Find where the given text appears and provide that cell's center as [X, Y] coordinate. 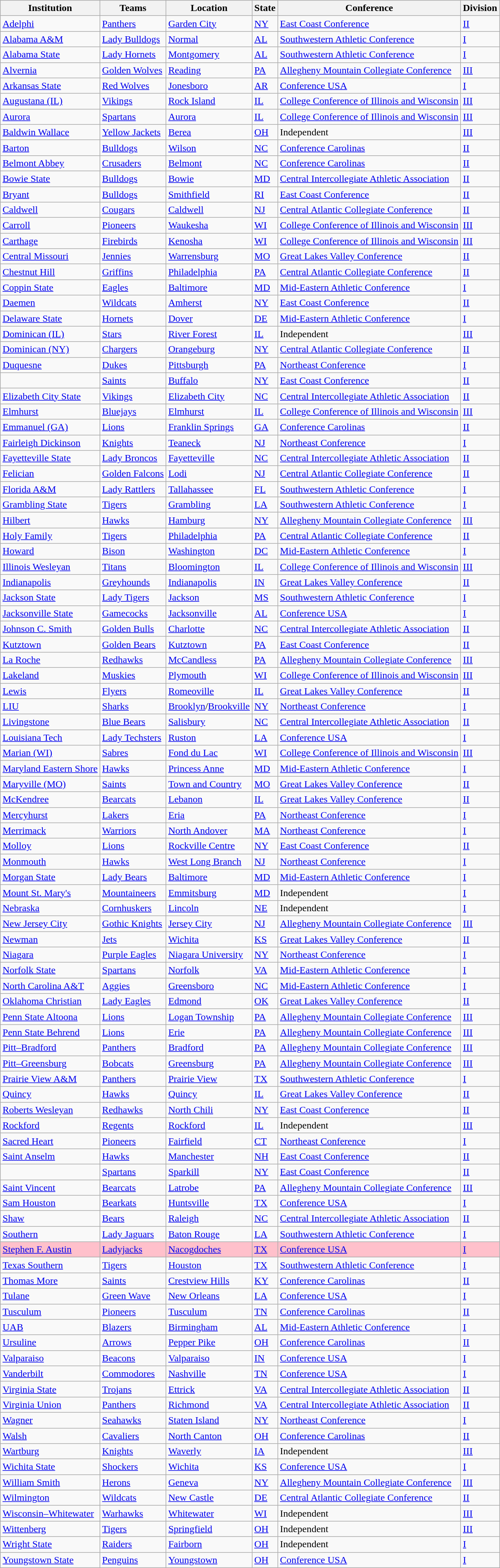
Central Missouri [50, 256]
Reading [209, 70]
Bluejays [133, 411]
Pepper Pike [209, 1343]
Lady Tigers [133, 598]
Lady Broncos [133, 458]
Eria [209, 815]
Wartburg [50, 1451]
Fairborn [209, 1544]
Wagner [50, 1420]
Grambling State [50, 505]
Teaneck [209, 442]
Amherst [209, 303]
Penguins [133, 1560]
Teams [133, 8]
McCandless [209, 660]
North Carolina A&T [50, 986]
Ladyjacks [133, 1250]
Arrows [133, 1343]
Lewis [50, 691]
Johnson C. Smith [50, 629]
Golden Wolves [133, 70]
KY [265, 1281]
Jonesboro [209, 86]
Cougars [133, 210]
Crusaders [133, 163]
Bobcats [133, 1063]
OK [265, 1001]
CT [265, 1141]
Golden Bears [133, 644]
Lakers [133, 815]
William Smith [50, 1482]
Trojans [133, 1389]
Bowie [209, 179]
Cornhuskers [133, 908]
Nacogdoches [209, 1250]
Shaw [50, 1219]
New Orleans [209, 1296]
Smithfield [209, 194]
Bloomington [209, 567]
Dover [209, 318]
Emmitsburg [209, 892]
Brooklyn/Brookville [209, 707]
Houston [209, 1265]
Wright State [50, 1544]
NH [265, 1156]
Ettrick [209, 1389]
Texas Southern [50, 1265]
Bradford [209, 1048]
Lady Rattlers [133, 489]
Bowie State [50, 179]
Elizabeth City [209, 396]
Wilson [209, 148]
Delaware State [50, 318]
Chargers [133, 349]
Regents [133, 1125]
Jacksonville [209, 613]
North Canton [209, 1435]
Edmond [209, 1001]
Dominican (NY) [50, 349]
Romeoville [209, 691]
Herons [133, 1482]
Hamburg [209, 520]
Penn State Altoona [50, 1017]
Sam Houston [50, 1203]
Institution [50, 8]
Oklahoma Christian [50, 1001]
Sharks [133, 707]
Springfield [209, 1529]
Daemen [50, 303]
IA [265, 1451]
Hornets [133, 318]
Walsh [50, 1435]
Emmanuel (GA) [50, 427]
Saint Anselm [50, 1156]
Ursuline [50, 1343]
Gothic Knights [133, 923]
Kenosha [209, 241]
Eagles [133, 287]
Location [209, 8]
Chestnut Hill [50, 272]
Garden City [209, 24]
Jackson State [50, 598]
Jacksonville State [50, 613]
New Jersey City [50, 923]
Greensboro [209, 986]
Carroll [50, 225]
Duquesne [50, 365]
Titans [133, 567]
Dukes [133, 365]
Carthage [50, 241]
Shockers [133, 1467]
River Forest [209, 334]
Vanderbilt [50, 1374]
Illinois Wesleyan [50, 567]
Hilbert [50, 520]
FL [265, 489]
Merrimack [50, 830]
Pittsburgh [209, 365]
Adelphi [50, 24]
Warriors [133, 830]
Tulane [50, 1296]
Greyhounds [133, 582]
Rockville Centre [209, 846]
Wilmington [50, 1498]
Molloy [50, 846]
Prairie View A&M [50, 1079]
Seahawks [133, 1420]
Livingstone [50, 722]
Normal [209, 39]
Geneva [209, 1482]
Whitewater [209, 1513]
Raleigh [209, 1219]
Youngstown [209, 1560]
Fayetteville [209, 458]
Wisconsin–Whitewater [50, 1513]
Fayetteville State [50, 458]
Lady Techsters [133, 738]
Manchester [209, 1156]
Red Wolves [133, 86]
Staten Island [209, 1420]
Conference [369, 8]
MA [265, 830]
Washington [209, 551]
Southern [50, 1234]
Logan Township [209, 1017]
Orangeburg [209, 349]
Lady Bulldogs [133, 39]
Alabama State [50, 55]
Florida A&M [50, 489]
Sacred Heart [50, 1141]
Nashville [209, 1374]
North Chili [209, 1110]
NE [265, 908]
Sparkill [209, 1172]
Lincoln [209, 908]
Yellow Jackets [133, 132]
Barton [50, 148]
Morgan State [50, 877]
UAB [50, 1327]
Stars [133, 334]
Lady Bears [133, 877]
Elizabeth City State [50, 396]
Tallahassee [209, 489]
Prairie View [209, 1079]
Lady Jaguars [133, 1234]
Franklin Springs [209, 427]
AR [265, 86]
Blazers [133, 1327]
Gamecocks [133, 613]
LIU [50, 707]
Waverly [209, 1451]
New Castle [209, 1498]
Fairleigh Dickinson [50, 442]
Lebanon [209, 799]
Bears [133, 1219]
Greensburg [209, 1063]
Aggies [133, 986]
Monmouth [50, 861]
Wichita State [50, 1467]
Division [480, 8]
Pitt–Bradford [50, 1048]
Birmingham [209, 1327]
Raiders [133, 1544]
Buffalo [209, 380]
Erie [209, 1032]
Marian (WI) [50, 753]
La Roche [50, 660]
Thomas More [50, 1281]
Green Wave [133, 1296]
Muskies [133, 675]
Nebraska [50, 908]
Maryville (MO) [50, 784]
Jackson [209, 598]
Louisiana Tech [50, 738]
Lady Hornets [133, 55]
DC [265, 551]
Salisbury [209, 722]
RI [265, 194]
Flyers [133, 691]
North Andover [209, 830]
Niagara University [209, 955]
Baldwin Wallace [50, 132]
Latrobe [209, 1188]
Jersey City [209, 923]
Sabres [133, 753]
Youngstown State [50, 1560]
Virginia State [50, 1389]
Wittenberg [50, 1529]
MS [265, 598]
Lady Eagles [133, 1001]
Belmont [209, 163]
Richmond [209, 1405]
Cavaliers [133, 1435]
Ruston [209, 738]
Charlotte [209, 629]
Jennies [133, 256]
Bison [133, 551]
Norfolk State [50, 970]
Lodi [209, 474]
Dominican (IL) [50, 334]
Norfolk [209, 970]
Alabama A&M [50, 39]
Grambling [209, 505]
Mount St. Mary's [50, 892]
Arkansas State [50, 86]
Town and Country [209, 784]
Maryland Eastern Shore [50, 769]
State [265, 8]
Golden Bulls [133, 629]
Augustana (IL) [50, 101]
GA [265, 427]
Plymouth [209, 675]
Saint Vincent [50, 1188]
Golden Falcons [133, 474]
Bearkats [133, 1203]
Huntsville [209, 1203]
Holy Family [50, 536]
Purple Eagles [133, 955]
Roberts Wesleyan [50, 1110]
Crestview Hills [209, 1281]
Coppin State [50, 287]
West Long Branch [209, 861]
Berea [209, 132]
McKendree [50, 799]
Bryant [50, 194]
Commodores [133, 1374]
Jets [133, 939]
Mountaineers [133, 892]
Niagara [50, 955]
Rock Island [209, 101]
Pitt–Greensburg [50, 1063]
Baton Rouge [209, 1234]
Waukesha [209, 225]
Warrensburg [209, 256]
Warhawks [133, 1513]
Stephen F. Austin [50, 1250]
Fond du Lac [209, 753]
Belmont Abbey [50, 163]
Penn State Behrend [50, 1032]
Howard [50, 551]
Newman [50, 939]
Felician [50, 474]
Mercyhurst [50, 815]
Princess Anne [209, 769]
Griffins [133, 272]
Virginia Union [50, 1405]
Montgomery [209, 55]
Blue Bears [133, 722]
Fairfield [209, 1141]
Lakeland [50, 675]
Firebirds [133, 241]
Alvernia [50, 70]
Beacons [133, 1358]
